Extract the [x, y] coordinate from the center of the cell holding the provided text.  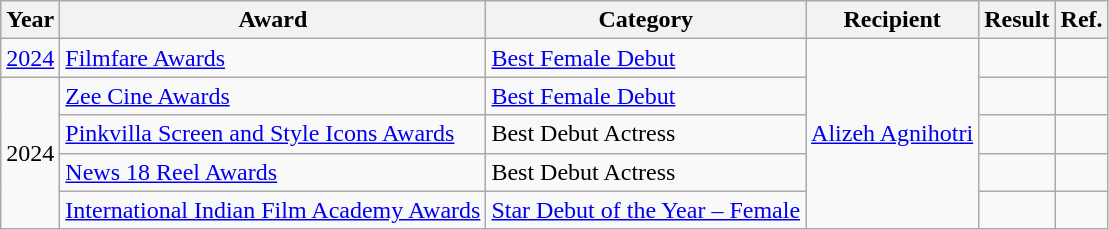
Recipient [892, 20]
Filmfare Awards [273, 58]
Alizeh Agnihotri [892, 134]
Ref. [1082, 20]
Category [646, 20]
Pinkvilla Screen and Style Icons Awards [273, 134]
Year [30, 20]
News 18 Reel Awards [273, 172]
Zee Cine Awards [273, 96]
Award [273, 20]
Star Debut of the Year – Female [646, 210]
Result [1017, 20]
International Indian Film Academy Awards [273, 210]
